Provide the [X, Y] coordinate of the cell's center where the given text is located.  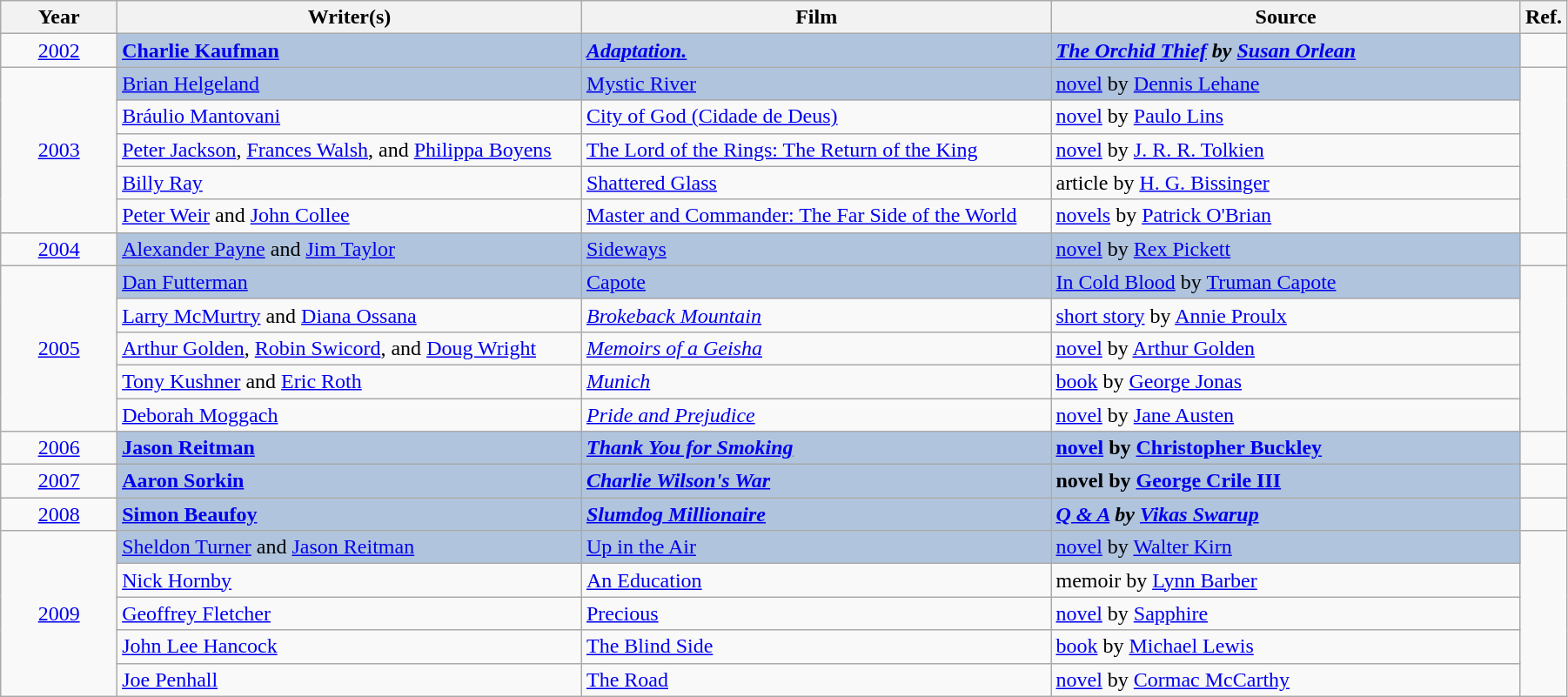
The Road [816, 680]
In Cold Blood by Truman Capote [1286, 282]
Precious [816, 613]
Tony Kushner and Eric Roth [350, 381]
novel by Christopher Buckley [1286, 448]
novel by Rex Pickett [1286, 249]
Pride and Prejudice [816, 415]
Up in the Air [816, 547]
book by George Jonas [1286, 381]
City of God (Cidade de Deus) [816, 117]
novel by J. R. R. Tolkien [1286, 150]
novel by George Crile III [1286, 481]
Larry McMurtry and Diana Ossana [350, 315]
Sheldon Turner and Jason Reitman [350, 547]
2007 [59, 481]
Capote [816, 282]
The Orchid Thief by Susan Orlean [1286, 50]
Mystic River [816, 84]
John Lee Hancock [350, 647]
article by H. G. Bissinger [1286, 183]
Simon Beaufoy [350, 514]
novel by Jane Austen [1286, 415]
Brokeback Mountain [816, 315]
Thank You for Smoking [816, 448]
An Education [816, 580]
Sideways [816, 249]
2003 [59, 150]
Memoirs of a Geisha [816, 348]
Charlie Wilson's War [816, 481]
memoir by Lynn Barber [1286, 580]
2002 [59, 50]
Ref. [1544, 17]
novel by Sapphire [1286, 613]
Jason Reitman [350, 448]
Aaron Sorkin [350, 481]
Peter Jackson, Frances Walsh, and Philippa Boyens [350, 150]
Writer(s) [350, 17]
Slumdog Millionaire [816, 514]
Adaptation. [816, 50]
novel by Arthur Golden [1286, 348]
Alexander Payne and Jim Taylor [350, 249]
Deborah Moggach [350, 415]
The Blind Side [816, 647]
Brian Helgeland [350, 84]
Master and Commander: The Far Side of the World [816, 216]
2008 [59, 514]
Dan Futterman [350, 282]
Q & A by Vikas Swarup [1286, 514]
Source [1286, 17]
Charlie Kaufman [350, 50]
Year [59, 17]
novels by Patrick O'Brian [1286, 216]
Bráulio Mantovani [350, 117]
Nick Hornby [350, 580]
Shattered Glass [816, 183]
2009 [59, 613]
2005 [59, 348]
Arthur Golden, Robin Swicord, and Doug Wright [350, 348]
2006 [59, 448]
Munich [816, 381]
Geoffrey Fletcher [350, 613]
novel by Cormac McCarthy [1286, 680]
Film [816, 17]
Joe Penhall [350, 680]
Peter Weir and John Collee [350, 216]
The Lord of the Rings: The Return of the King [816, 150]
novel by Paulo Lins [1286, 117]
2004 [59, 249]
novel by Dennis Lehane [1286, 84]
novel by Walter Kirn [1286, 547]
Billy Ray [350, 183]
book by Michael Lewis [1286, 647]
short story by Annie Proulx [1286, 315]
